Scan for the cell matching the given text and deliver its (X, Y) coordinate at center. 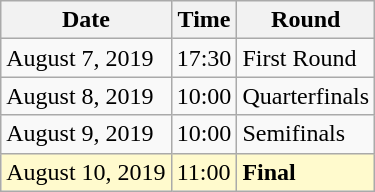
First Round (306, 58)
Semifinals (306, 134)
August 9, 2019 (86, 134)
August 7, 2019 (86, 58)
August 10, 2019 (86, 172)
17:30 (204, 58)
11:00 (204, 172)
Date (86, 20)
Quarterfinals (306, 96)
Round (306, 20)
Time (204, 20)
August 8, 2019 (86, 96)
Final (306, 172)
